Output the [X, Y] coordinate of the center of the cell containing the given text.  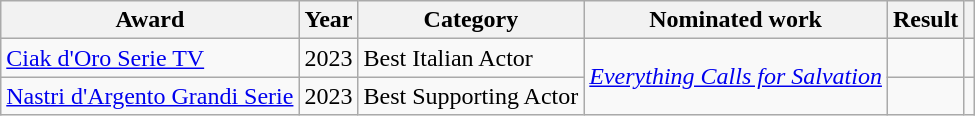
Nastri d'Argento Grandi Serie [150, 96]
Nominated work [736, 20]
Result [925, 20]
Year [328, 20]
Everything Calls for Salvation [736, 77]
Award [150, 20]
Best Italian Actor [471, 58]
Best Supporting Actor [471, 96]
Ciak d'Oro Serie TV [150, 58]
Category [471, 20]
